Find where the given text appears and provide that cell's center as (X, Y) coordinate. 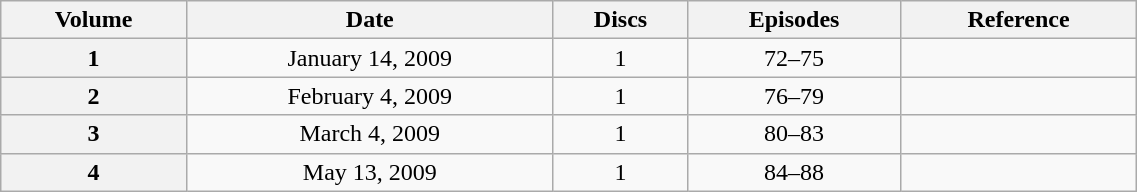
76–79 (794, 96)
84–88 (794, 172)
2 (94, 96)
Discs (620, 20)
May 13, 2009 (370, 172)
4 (94, 172)
Volume (94, 20)
Date (370, 20)
3 (94, 134)
March 4, 2009 (370, 134)
January 14, 2009 (370, 58)
February 4, 2009 (370, 96)
80–83 (794, 134)
72–75 (794, 58)
Episodes (794, 20)
Reference (1018, 20)
